Find where the given text appears and provide that cell's center as [x, y] coordinate. 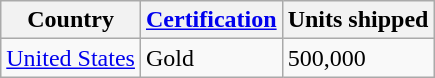
500,000 [358, 58]
Country [71, 20]
Units shipped [358, 20]
Certification [211, 20]
Gold [211, 58]
United States [71, 58]
